Locate the cell with the specified text and output its [x, y] center coordinate. 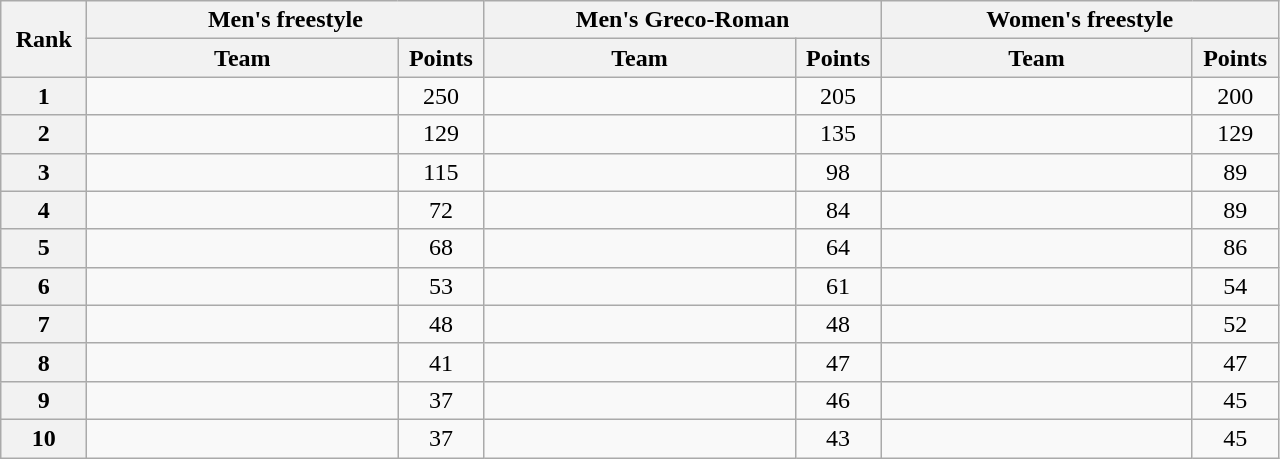
41 [441, 362]
3 [44, 172]
Men's Greco-Roman [682, 20]
10 [44, 438]
205 [838, 96]
72 [441, 210]
86 [1235, 248]
Men's freestyle [286, 20]
5 [44, 248]
135 [838, 134]
2 [44, 134]
84 [838, 210]
98 [838, 172]
8 [44, 362]
250 [441, 96]
Women's freestyle [1080, 20]
7 [44, 324]
115 [441, 172]
46 [838, 400]
200 [1235, 96]
1 [44, 96]
6 [44, 286]
68 [441, 248]
4 [44, 210]
52 [1235, 324]
Rank [44, 39]
54 [1235, 286]
64 [838, 248]
53 [441, 286]
9 [44, 400]
43 [838, 438]
61 [838, 286]
